Return [x, y] of the center of cell containing provided text 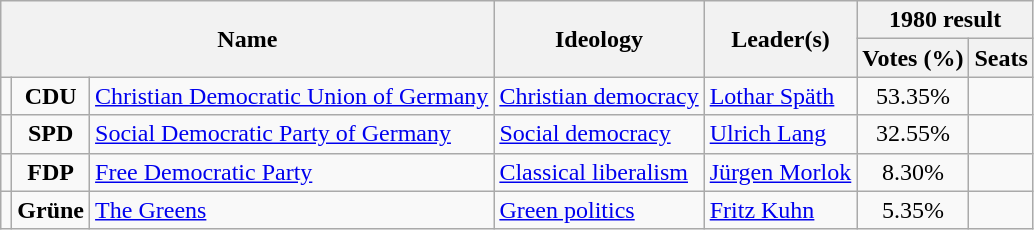
Fritz Kuhn [780, 210]
Name [248, 39]
Grüne [51, 210]
Leader(s) [780, 39]
8.30% [913, 172]
Christian democracy [599, 96]
Free Democratic Party [292, 172]
Lothar Späth [780, 96]
Christian Democratic Union of Germany [292, 96]
Ulrich Lang [780, 134]
Social Democratic Party of Germany [292, 134]
FDP [51, 172]
32.55% [913, 134]
Seats [1001, 58]
Classical liberalism [599, 172]
Social democracy [599, 134]
CDU [51, 96]
5.35% [913, 210]
SPD [51, 134]
The Greens [292, 210]
Green politics [599, 210]
Ideology [599, 39]
1980 result [946, 20]
53.35% [913, 96]
Jürgen Morlok [780, 172]
Votes (%) [913, 58]
